Return [X, Y] of the center of cell containing provided text 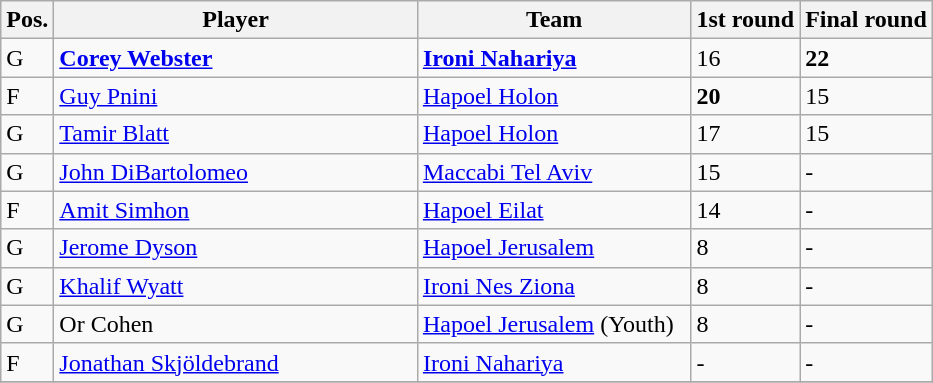
20 [746, 96]
1st round [746, 20]
14 [746, 210]
Ironi Nes Ziona [554, 286]
Hapoel Jerusalem (Youth) [554, 324]
22 [866, 58]
Maccabi Tel Aviv [554, 172]
Final round [866, 20]
Amit Simhon [236, 210]
Player [236, 20]
John DiBartolomeo [236, 172]
Hapoel Jerusalem [554, 248]
Or Cohen [236, 324]
Hapoel Eilat [554, 210]
Corey Webster [236, 58]
Team [554, 20]
16 [746, 58]
Pos. [28, 20]
Khalif Wyatt [236, 286]
Tamir Blatt [236, 134]
17 [746, 134]
Jerome Dyson [236, 248]
Guy Pnini [236, 96]
Jonathan Skjöldebrand [236, 362]
